Capture the cell that displays the provided text and extract its [x, y] central coordinate. 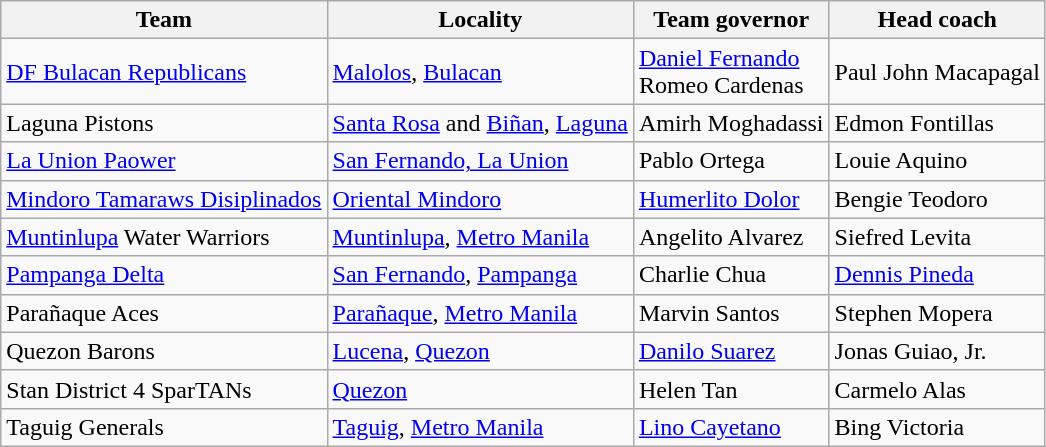
Stan District 4 SparTANs [164, 389]
Laguna Pistons [164, 123]
Quezon [480, 389]
Humerlito Dolor [731, 199]
Bing Victoria [937, 427]
DF Bulacan Republicans [164, 72]
Taguig Generals [164, 427]
Locality [480, 20]
Bengie Teodoro [937, 199]
Siefred Levita [937, 237]
Oriental Mindoro [480, 199]
Danilo Suarez [731, 351]
Parañaque, Metro Manila [480, 313]
Louie Aquino [937, 161]
Dennis Pineda [937, 275]
Carmelo Alas [937, 389]
Lino Cayetano [731, 427]
Malolos, Bulacan [480, 72]
Muntinlupa, Metro Manila [480, 237]
Helen Tan [731, 389]
Stephen Mopera [937, 313]
Muntinlupa Water Warriors [164, 237]
Daniel Fernando Romeo Cardenas [731, 72]
Pampanga Delta [164, 275]
Team governor [731, 20]
Santa Rosa and Biñan, Laguna [480, 123]
San Fernando, La Union [480, 161]
Taguig, Metro Manila [480, 427]
Lucena, Quezon [480, 351]
Parañaque Aces [164, 313]
Mindoro Tamaraws Disiplinados [164, 199]
Team [164, 20]
Pablo Ortega [731, 161]
Paul John Macapagal [937, 72]
Head coach [937, 20]
Jonas Guiao, Jr. [937, 351]
Angelito Alvarez [731, 237]
Marvin Santos [731, 313]
Quezon Barons [164, 351]
Charlie Chua [731, 275]
San Fernando, Pampanga [480, 275]
La Union Paower [164, 161]
Amirh Moghadassi [731, 123]
Edmon Fontillas [937, 123]
